Extract the (x, y) coordinate from the center of the cell holding the provided text.  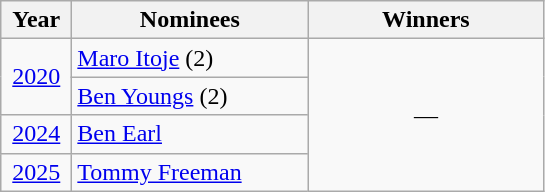
Ben Earl (190, 134)
2020 (36, 77)
Nominees (190, 20)
2025 (36, 172)
Year (36, 20)
Ben Youngs (2) (190, 96)
Maro Itoje (2) (190, 58)
Tommy Freeman (190, 172)
— (426, 115)
Winners (426, 20)
2024 (36, 134)
